Scan for the cell matching the given text and deliver its (X, Y) coordinate at center. 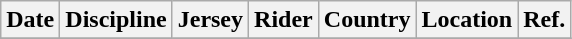
Country (367, 20)
Discipline (116, 20)
Ref. (544, 20)
Rider (284, 20)
Jersey (210, 20)
Location (467, 20)
Date (30, 20)
